From the cell containing the given text, extract its center point as (x, y) coordinate. 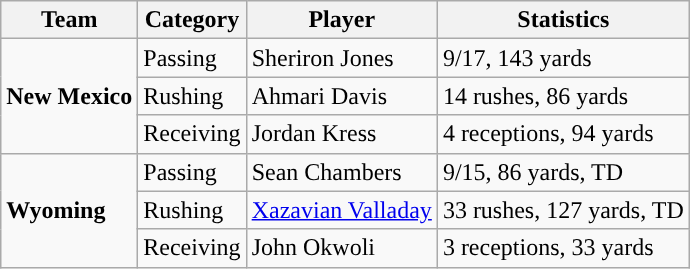
Wyoming (70, 210)
33 rushes, 127 yards, TD (563, 210)
Sheriron Jones (342, 58)
New Mexico (70, 96)
Player (342, 20)
Team (70, 20)
9/17, 143 yards (563, 58)
John Okwoli (342, 248)
Category (192, 20)
9/15, 86 yards, TD (563, 172)
4 receptions, 94 yards (563, 134)
Xazavian Valladay (342, 210)
Statistics (563, 20)
Sean Chambers (342, 172)
3 receptions, 33 yards (563, 248)
Ahmari Davis (342, 96)
Jordan Kress (342, 134)
14 rushes, 86 yards (563, 96)
